Scan for the cell matching the given text and deliver its [X, Y] coordinate at center. 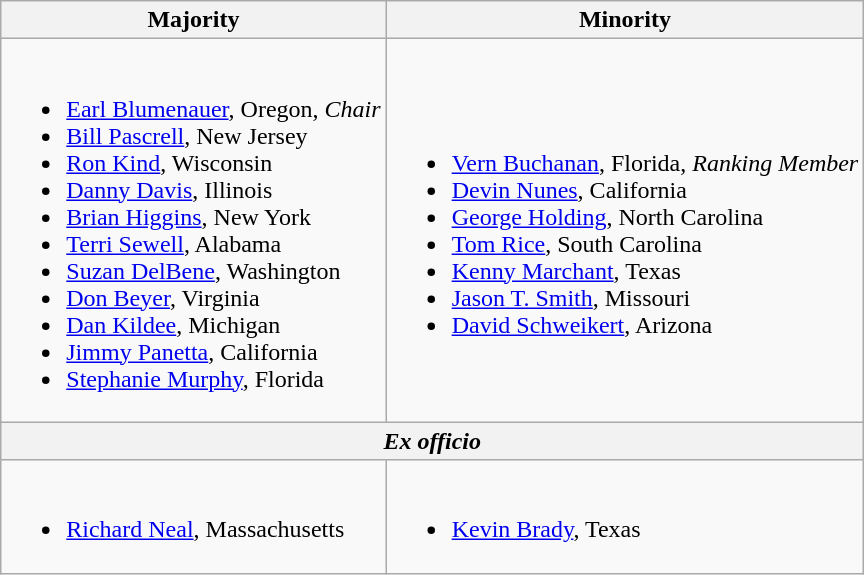
Kevin Brady, Texas [625, 516]
Majority [194, 20]
Minority [625, 20]
Richard Neal, Massachusetts [194, 516]
Ex officio [432, 441]
